Return (x, y) of the center of cell containing provided text 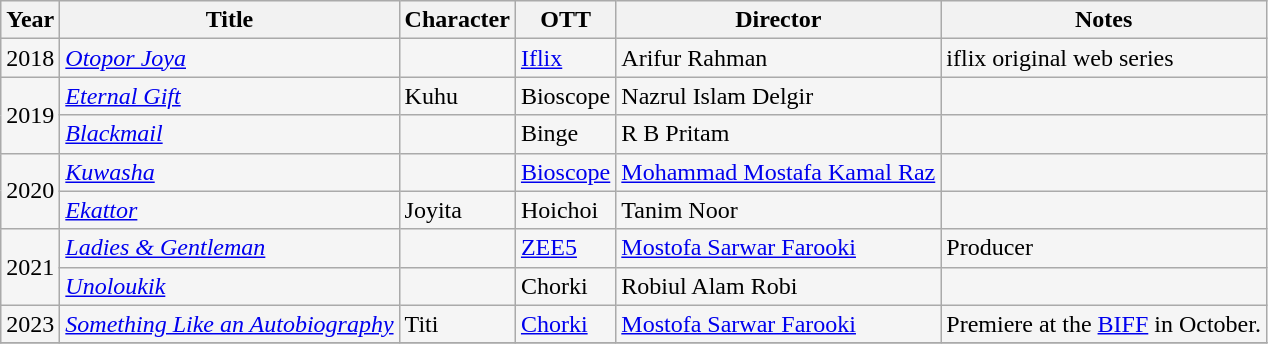
Unoloukik (230, 286)
Kuwasha (230, 172)
Hoichoi (565, 210)
Iflix (565, 58)
Arifur Rahman (778, 58)
Ladies & Gentleman (230, 248)
Nazrul Islam Delgir (778, 96)
Otopor Joya (230, 58)
Blackmail (230, 134)
Joyita (457, 210)
Title (230, 20)
Something Like an Autobiography (230, 324)
Director (778, 20)
Titi (457, 324)
Eternal Gift (230, 96)
2020 (30, 191)
Notes (1104, 20)
Robiul Alam Robi (778, 286)
Ekattor (230, 210)
Tanim Noor (778, 210)
R B Pritam (778, 134)
2023 (30, 324)
Character (457, 20)
2019 (30, 115)
iflix original web series (1104, 58)
OTT (565, 20)
Premiere at the BIFF in October. (1104, 324)
ZEE5 (565, 248)
Year (30, 20)
Mohammad Mostafa Kamal Raz (778, 172)
2021 (30, 267)
Binge (565, 134)
Kuhu (457, 96)
Producer (1104, 248)
2018 (30, 58)
